From the cell containing the given text, extract its center point as (X, Y) coordinate. 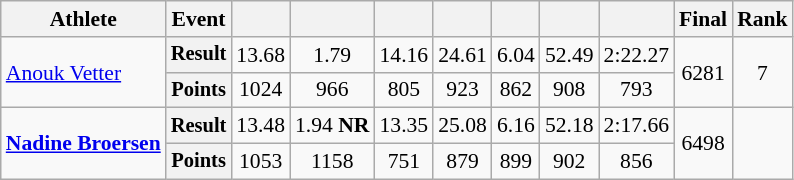
805 (404, 90)
6281 (703, 72)
923 (462, 90)
Anouk Vetter (84, 72)
2:17.66 (636, 126)
13.48 (260, 126)
Rank (762, 19)
2:22.27 (636, 55)
879 (462, 162)
902 (570, 162)
1.94 NR (332, 126)
856 (636, 162)
1158 (332, 162)
1.79 (332, 55)
1024 (260, 90)
25.08 (462, 126)
6498 (703, 144)
908 (570, 90)
966 (332, 90)
Nadine Broersen (84, 144)
13.68 (260, 55)
Athlete (84, 19)
52.49 (570, 55)
862 (516, 90)
24.61 (462, 55)
1053 (260, 162)
14.16 (404, 55)
6.04 (516, 55)
Final (703, 19)
Event (199, 19)
6.16 (516, 126)
751 (404, 162)
13.35 (404, 126)
7 (762, 72)
899 (516, 162)
793 (636, 90)
52.18 (570, 126)
